Return (X, Y) of the center of cell containing provided text 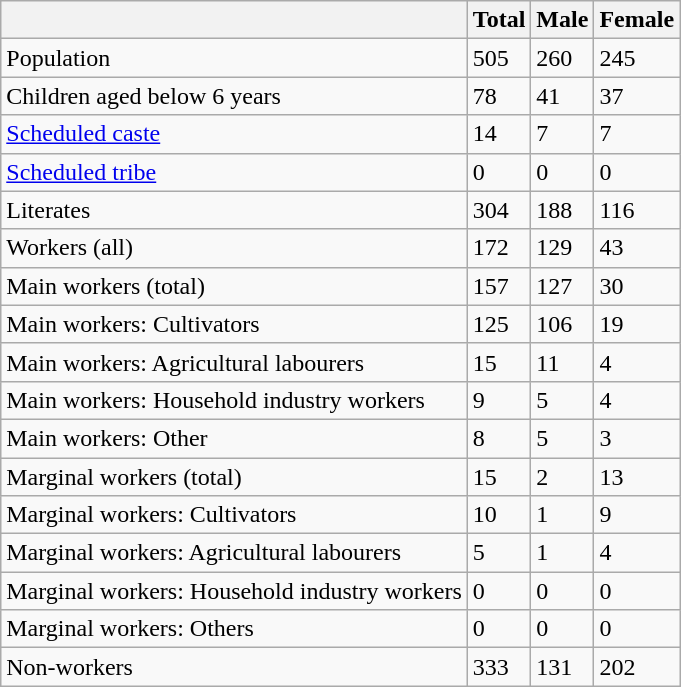
43 (637, 248)
157 (499, 286)
Male (562, 20)
Scheduled caste (234, 134)
188 (562, 210)
Marginal workers: Cultivators (234, 515)
Marginal workers (total) (234, 477)
125 (499, 324)
505 (499, 58)
30 (637, 286)
172 (499, 248)
333 (499, 667)
37 (637, 96)
Marginal workers: Household industry workers (234, 591)
Main workers (total) (234, 286)
Main workers: Cultivators (234, 324)
129 (562, 248)
Total (499, 20)
116 (637, 210)
13 (637, 477)
Marginal workers: Others (234, 629)
78 (499, 96)
131 (562, 667)
2 (562, 477)
8 (499, 438)
19 (637, 324)
Workers (all) (234, 248)
41 (562, 96)
Population (234, 58)
Main workers: Agricultural labourers (234, 362)
11 (562, 362)
260 (562, 58)
14 (499, 134)
Children aged below 6 years (234, 96)
10 (499, 515)
202 (637, 667)
Main workers: Other (234, 438)
Literates (234, 210)
106 (562, 324)
304 (499, 210)
3 (637, 438)
Non-workers (234, 667)
Marginal workers: Agricultural labourers (234, 553)
Scheduled tribe (234, 172)
127 (562, 286)
Female (637, 20)
Main workers: Household industry workers (234, 400)
245 (637, 58)
